Output the [X, Y] coordinate of the center of the cell containing the given text.  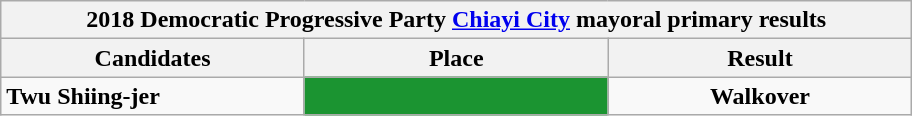
Place [456, 58]
2018 Democratic Progressive Party Chiayi City mayoral primary results [456, 20]
Walkover [760, 96]
Result [760, 58]
Twu Shiing-jer [153, 96]
Candidates [153, 58]
